Detect which cell encompasses the target text, then output its (X, Y) center coordinate. 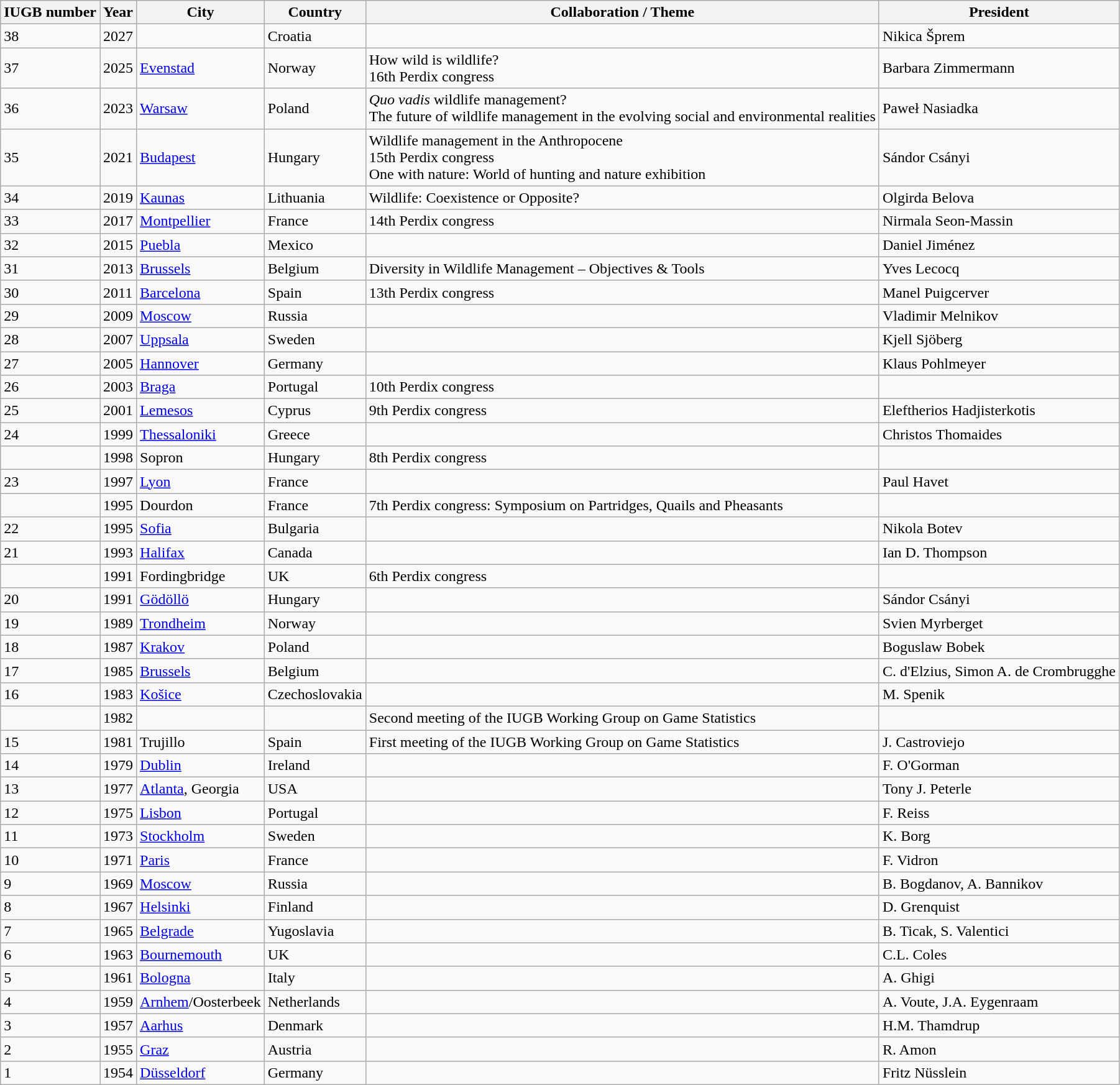
1973 (118, 836)
9th Perdix congress (622, 411)
2009 (118, 316)
Barbara Zimmermann (999, 68)
B. Ticak, S. Valentici (999, 931)
2021 (118, 157)
Uppsala (201, 339)
Lyon (201, 482)
1993 (118, 552)
1957 (118, 1025)
Krakov (201, 647)
Halifax (201, 552)
Fordingbridge (201, 576)
Netherlands (314, 1002)
Croatia (314, 36)
2023 (118, 108)
Olgirda Belova (999, 198)
4 (50, 1002)
Year (118, 12)
Yves Lecocq (999, 268)
2 (50, 1049)
City (201, 12)
12 (50, 813)
Kaunas (201, 198)
1969 (118, 884)
10 (50, 860)
Manel Puigcerver (999, 292)
1985 (118, 671)
1963 (118, 955)
Belgrade (201, 931)
19 (50, 623)
36 (50, 108)
35 (50, 157)
20 (50, 600)
Lisbon (201, 813)
Paris (201, 860)
Košice (201, 694)
23 (50, 482)
Nikola Botev (999, 529)
1965 (118, 931)
M. Spenik (999, 694)
13th Perdix congress (622, 292)
Paweł Nasiadka (999, 108)
1979 (118, 766)
8 (50, 907)
Graz (201, 1049)
Collaboration / Theme (622, 12)
7 (50, 931)
Hannover (201, 364)
Montpellier (201, 221)
38 (50, 36)
Czechoslovakia (314, 694)
2001 (118, 411)
Stockholm (201, 836)
2025 (118, 68)
1954 (118, 1073)
Sopron (201, 458)
32 (50, 245)
A. Voute, J.A. Eygenraam (999, 1002)
1959 (118, 1002)
Vladimir Melnikov (999, 316)
Eleftherios Hadjisterkotis (999, 411)
Mexico (314, 245)
24 (50, 434)
26 (50, 387)
1982 (118, 718)
29 (50, 316)
2007 (118, 339)
Trujillo (201, 741)
President (999, 12)
Kjell Sjöberg (999, 339)
2013 (118, 268)
Warsaw (201, 108)
Ireland (314, 766)
9 (50, 884)
1971 (118, 860)
Boguslaw Bobek (999, 647)
Lithuania (314, 198)
2005 (118, 364)
33 (50, 221)
11 (50, 836)
K. Borg (999, 836)
2003 (118, 387)
D. Grenquist (999, 907)
A. Ghigi (999, 978)
2017 (118, 221)
Paul Havet (999, 482)
1997 (118, 482)
37 (50, 68)
Helsinki (201, 907)
Trondheim (201, 623)
1989 (118, 623)
7th Perdix congress: Symposium on Partridges, Quails and Pheasants (622, 505)
5 (50, 978)
1983 (118, 694)
Braga (201, 387)
28 (50, 339)
Dourdon (201, 505)
Aarhus (201, 1025)
2027 (118, 36)
H.M. Thamdrup (999, 1025)
F. O'Gorman (999, 766)
Bologna (201, 978)
Barcelona (201, 292)
Evenstad (201, 68)
34 (50, 198)
Klaus Pohlmeyer (999, 364)
Nirmala Seon-Massin (999, 221)
15 (50, 741)
R. Amon (999, 1049)
Denmark (314, 1025)
IUGB number (50, 12)
Second meeting of the IUGB Working Group on Game Statistics (622, 718)
2011 (118, 292)
How wild is wildlife?16th Perdix congress (622, 68)
Atlanta, Georgia (201, 789)
Arnhem/Oosterbeek (201, 1002)
F. Vidron (999, 860)
Diversity in Wildlife Management – Objectives & Tools (622, 268)
Lemesos (201, 411)
Daniel Jiménez (999, 245)
1975 (118, 813)
1998 (118, 458)
22 (50, 529)
C. d'Elzius, Simon A. de Crombrugghe (999, 671)
10th Perdix congress (622, 387)
Puebla (201, 245)
1955 (118, 1049)
Quo vadis wildlife management?The future of wildlife management in the evolving social and environmental realities (622, 108)
14th Perdix congress (622, 221)
21 (50, 552)
Country (314, 12)
13 (50, 789)
Düsseldorf (201, 1073)
Bulgaria (314, 529)
1977 (118, 789)
Canada (314, 552)
2019 (118, 198)
C.L. Coles (999, 955)
17 (50, 671)
25 (50, 411)
Cyprus (314, 411)
Tony J. Peterle (999, 789)
Finland (314, 907)
8th Perdix congress (622, 458)
First meeting of the IUGB Working Group on Game Statistics (622, 741)
1967 (118, 907)
Austria (314, 1049)
Fritz Nüsslein (999, 1073)
Bournemouth (201, 955)
USA (314, 789)
Sofia (201, 529)
1 (50, 1073)
1981 (118, 741)
6th Perdix congress (622, 576)
3 (50, 1025)
16 (50, 694)
Svien Myrberget (999, 623)
Christos Thomaides (999, 434)
Dublin (201, 766)
2015 (118, 245)
Nikica Šprem (999, 36)
B. Bogdanov, A. Bannikov (999, 884)
1999 (118, 434)
Thessaloniki (201, 434)
27 (50, 364)
Wildlife management in the Anthropocene15th Perdix congressOne with nature: World of hunting and nature exhibition (622, 157)
J. Castroviejo (999, 741)
Ian D. Thompson (999, 552)
Greece (314, 434)
Wildlife: Coexistence or Opposite? (622, 198)
Budapest (201, 157)
14 (50, 766)
Yugoslavia (314, 931)
30 (50, 292)
F. Reiss (999, 813)
Italy (314, 978)
1987 (118, 647)
6 (50, 955)
31 (50, 268)
Gödöllö (201, 600)
18 (50, 647)
1961 (118, 978)
